Detect which cell encompasses the target text, then output its [x, y] center coordinate. 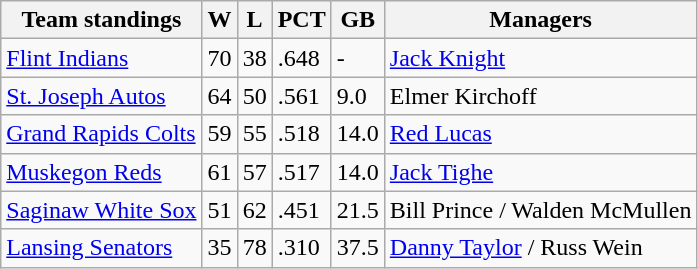
Team standings [102, 20]
.518 [302, 134]
38 [254, 58]
.648 [302, 58]
21.5 [358, 210]
Jack Knight [540, 58]
Bill Prince / Walden McMullen [540, 210]
GB [358, 20]
Managers [540, 20]
61 [220, 172]
.310 [302, 248]
59 [220, 134]
PCT [302, 20]
57 [254, 172]
L [254, 20]
51 [220, 210]
Jack Tighe [540, 172]
Elmer Kirchoff [540, 96]
W [220, 20]
Flint Indians [102, 58]
.451 [302, 210]
Saginaw White Sox [102, 210]
64 [220, 96]
9.0 [358, 96]
50 [254, 96]
70 [220, 58]
.561 [302, 96]
St. Joseph Autos [102, 96]
Grand Rapids Colts [102, 134]
Lansing Senators [102, 248]
35 [220, 248]
.517 [302, 172]
78 [254, 248]
62 [254, 210]
55 [254, 134]
37.5 [358, 248]
Muskegon Reds [102, 172]
Red Lucas [540, 134]
Danny Taylor / Russ Wein [540, 248]
- [358, 58]
